For the text-containing cell, return its midpoint in [X, Y] coordinate format. 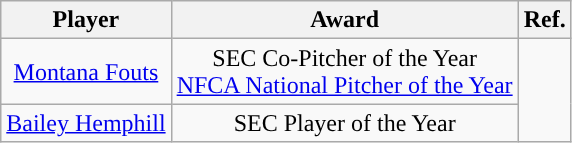
Montana Fouts [86, 72]
Bailey Hemphill [86, 123]
Player [86, 20]
SEC Co-Pitcher of the YearNFCA National Pitcher of the Year [344, 72]
Ref. [544, 20]
Award [344, 20]
SEC Player of the Year [344, 123]
